Output the [X, Y] coordinate of the center of the cell containing the given text.  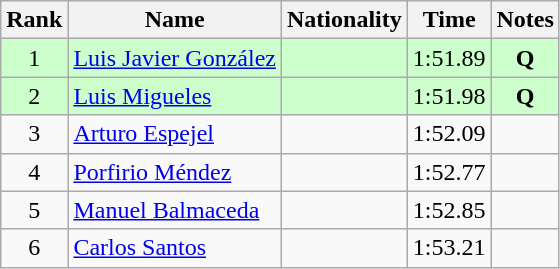
Luis Javier González [175, 58]
Carlos Santos [175, 248]
Porfirio Méndez [175, 172]
1:51.98 [449, 96]
6 [34, 248]
1:52.77 [449, 172]
Notes [525, 20]
1:51.89 [449, 58]
Luis Migueles [175, 96]
Name [175, 20]
Time [449, 20]
1:52.09 [449, 134]
Rank [34, 20]
2 [34, 96]
Arturo Espejel [175, 134]
4 [34, 172]
5 [34, 210]
Manuel Balmaceda [175, 210]
Nationality [345, 20]
1:53.21 [449, 248]
3 [34, 134]
1 [34, 58]
1:52.85 [449, 210]
